Return (X, Y) of the center of cell containing provided text 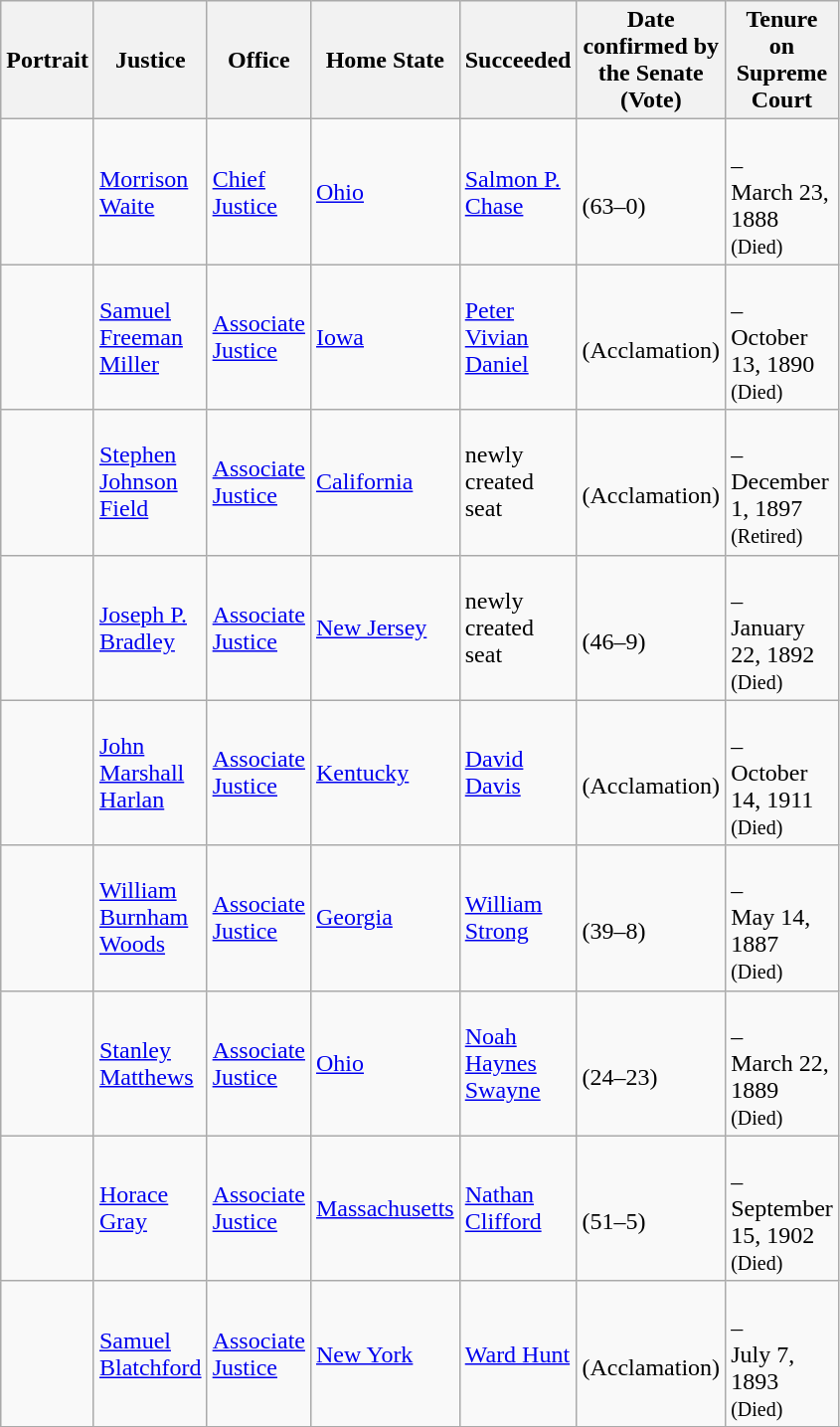
–September 15, 1902(Died) (782, 1208)
Noah Haynes Swayne (518, 1063)
Ward Hunt (518, 1353)
John Marshall Harlan (150, 773)
New Jersey (385, 627)
(63–0) (651, 192)
Kentucky (385, 773)
Joseph P. Bradley (150, 627)
Home State (385, 60)
California (385, 482)
Portrait (48, 60)
–December 1, 1897(Retired) (782, 482)
–May 14, 1887(Died) (782, 918)
Salmon P. Chase (518, 192)
Horace Gray (150, 1208)
New York (385, 1353)
Stanley Matthews (150, 1063)
Samuel Freeman Miller (150, 337)
Stephen Johnson Field (150, 482)
–January 22, 1892(Died) (782, 627)
–July 7, 1893(Died) (782, 1353)
Office (258, 60)
(46–9) (651, 627)
Justice (150, 60)
Georgia (385, 918)
–October 14, 1911(Died) (782, 773)
Samuel Blatchford (150, 1353)
William Strong (518, 918)
Massachusetts (385, 1208)
Tenure on Supreme Court (782, 60)
David Davis (518, 773)
Nathan Clifford (518, 1208)
Date confirmed by the Senate(Vote) (651, 60)
–March 23, 1888(Died) (782, 192)
–March 22, 1889(Died) (782, 1063)
Succeeded (518, 60)
Peter Vivian Daniel (518, 337)
–October 13, 1890(Died) (782, 337)
(51–5) (651, 1208)
Morrison Waite (150, 192)
Chief Justice (258, 192)
William Burnham Woods (150, 918)
Iowa (385, 337)
(24–23) (651, 1063)
(39–8) (651, 918)
